Search for the cell housing the specified text and yield its (X, Y) center coordinate. 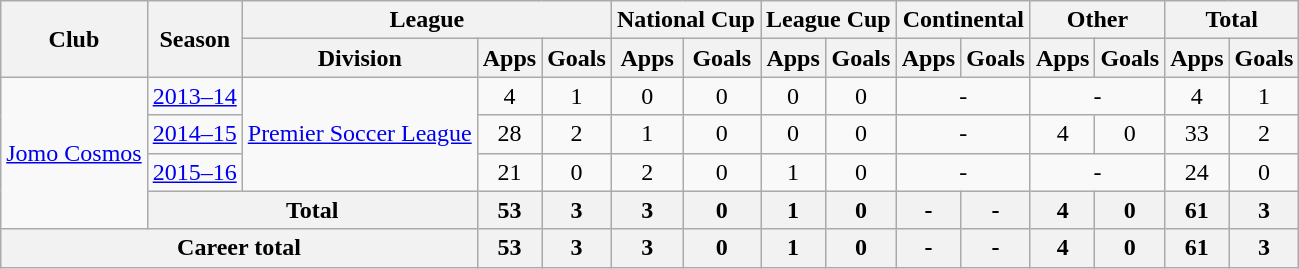
Club (74, 39)
League Cup (828, 20)
Premier Soccer League (360, 134)
21 (509, 172)
2015–16 (194, 172)
Career total (239, 248)
24 (1197, 172)
Season (194, 39)
2014–15 (194, 134)
Jomo Cosmos (74, 153)
2013–14 (194, 96)
Other (1097, 20)
Continental (963, 20)
National Cup (686, 20)
Division (360, 58)
League (426, 20)
33 (1197, 134)
28 (509, 134)
